Determine the (x, y) coordinate at the center of the cell enclosing the given text.  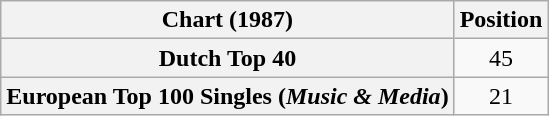
European Top 100 Singles (Music & Media) (228, 96)
Chart (1987) (228, 20)
21 (501, 96)
45 (501, 58)
Dutch Top 40 (228, 58)
Position (501, 20)
